For the text-containing cell, return its midpoint in [x, y] coordinate format. 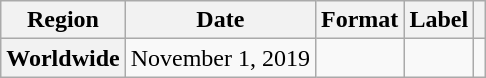
Label [439, 20]
Worldwide [63, 58]
Date [220, 20]
November 1, 2019 [220, 58]
Region [63, 20]
Format [360, 20]
